Identify which cell holds the provided text, then report its [x, y] central coordinate. 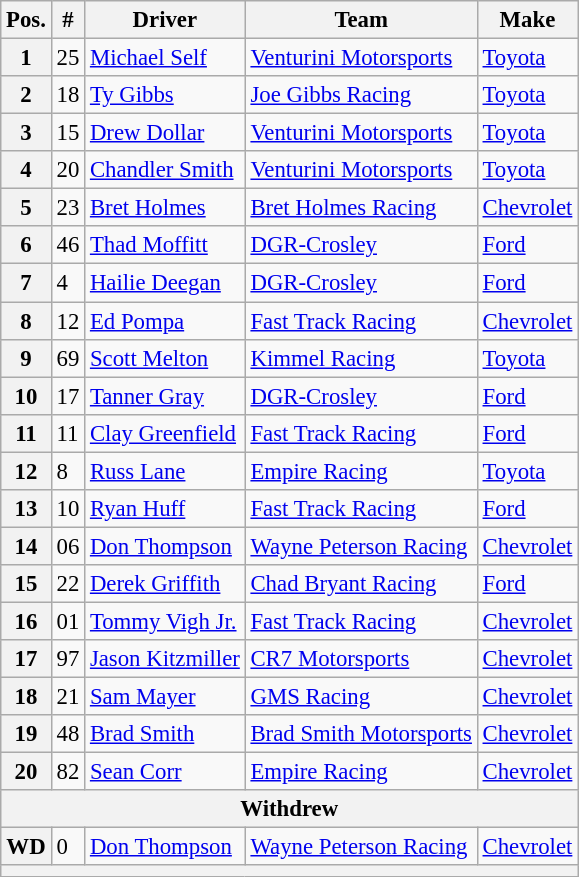
13 [26, 509]
1 [26, 58]
69 [68, 358]
Pos. [26, 20]
48 [68, 734]
7 [26, 283]
Brad Smith Motorsports [361, 734]
2 [26, 95]
19 [26, 734]
Derek Griffith [166, 584]
Jason Kitzmiller [166, 659]
Bret Holmes [166, 208]
Thad Moffitt [166, 245]
Tommy Vigh Jr. [166, 621]
Make [527, 20]
Scott Melton [166, 358]
82 [68, 772]
Ed Pompa [166, 321]
16 [26, 621]
46 [68, 245]
Sean Corr [166, 772]
Hailie Deegan [166, 283]
WD [26, 847]
3 [26, 133]
Chandler Smith [166, 170]
Tanner Gray [166, 396]
9 [26, 358]
Ty Gibbs [166, 95]
23 [68, 208]
CR7 Motorsports [361, 659]
Drew Dollar [166, 133]
Ryan Huff [166, 509]
21 [68, 697]
Clay Greenfield [166, 433]
01 [68, 621]
Russ Lane [166, 471]
5 [26, 208]
GMS Racing [361, 697]
Bret Holmes Racing [361, 208]
Kimmel Racing [361, 358]
Driver [166, 20]
Sam Mayer [166, 697]
Withdrew [290, 809]
06 [68, 546]
# [68, 20]
14 [26, 546]
Team [361, 20]
Chad Bryant Racing [361, 584]
0 [68, 847]
Brad Smith [166, 734]
Joe Gibbs Racing [361, 95]
25 [68, 58]
97 [68, 659]
22 [68, 584]
Michael Self [166, 58]
6 [26, 245]
